Capture the cell that displays the provided text and extract its (x, y) central coordinate. 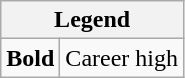
Bold (30, 58)
Legend (92, 20)
Career high (122, 58)
